Scan for the cell matching the given text and deliver its (X, Y) coordinate at center. 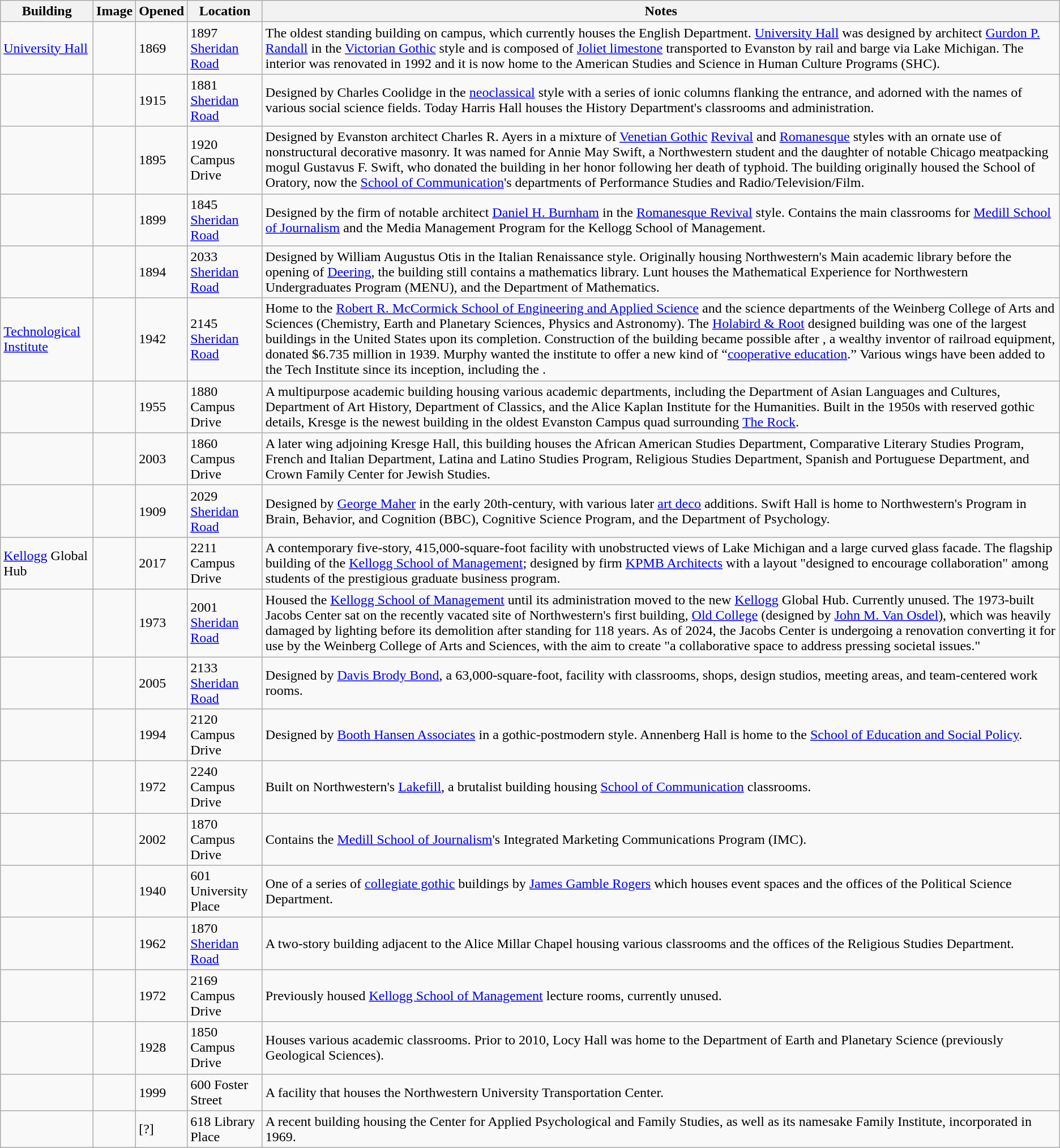
1915 (162, 100)
2145 Sheridan Road (225, 339)
1880 Campus Drive (225, 407)
Technological Institute (47, 339)
2001 Sheridan Road (225, 623)
Built on Northwestern's Lakefill, a brutalist building housing School of Communication classrooms. (661, 787)
1881 Sheridan Road (225, 100)
2017 (162, 563)
1909 (162, 511)
2169 Campus Drive (225, 996)
1999 (162, 1092)
1869 (162, 48)
University Hall (47, 48)
618 Library Place (225, 1129)
2033 Sheridan Road (225, 272)
A facility that houses the Northwestern University Transportation Center. (661, 1092)
1942 (162, 339)
601 University Place (225, 891)
A two-story building adjacent to the Alice Millar Chapel housing various classrooms and the offices of the Religious Studies Department. (661, 944)
1895 (162, 160)
1973 (162, 623)
600 Foster Street (225, 1092)
Opened (162, 11)
1845 Sheridan Road (225, 220)
2211 Campus Drive (225, 563)
2133 Sheridan Road (225, 683)
Contains the Medill School of Journalism's Integrated Marketing Communications Program (IMC). (661, 839)
Building (47, 11)
1894 (162, 272)
1940 (162, 891)
[?] (162, 1129)
1870 Campus Drive (225, 839)
Image (114, 11)
1870 Sheridan Road (225, 944)
Notes (661, 11)
1850 Campus Drive (225, 1048)
Previously housed Kellogg School of Management lecture rooms, currently unused. (661, 996)
1994 (162, 735)
1955 (162, 407)
1962 (162, 944)
2005 (162, 683)
2029 Sheridan Road (225, 511)
1920 Campus Drive (225, 160)
1860 Campus Drive (225, 459)
2003 (162, 459)
Designed by Booth Hansen Associates in a gothic-postmodern style. Annenberg Hall is home to the School of Education and Social Policy. (661, 735)
2240 Campus Drive (225, 787)
2120 Campus Drive (225, 735)
Kellogg Global Hub (47, 563)
A recent building housing the Center for Applied Psychological and Family Studies, as well as its namesake Family Institute, incorporated in 1969. (661, 1129)
1928 (162, 1048)
1897 Sheridan Road (225, 48)
Location (225, 11)
2002 (162, 839)
One of a series of collegiate gothic buildings by James Gamble Rogers which houses event spaces and the offices of the Political Science Department. (661, 891)
1899 (162, 220)
Designed by Davis Brody Bond, a 63,000-square-foot, facility with classrooms, shops, design studios, meeting areas, and team-centered work rooms. (661, 683)
